Return the [x, y] coordinate for the center point of the cell that contains the specified text.  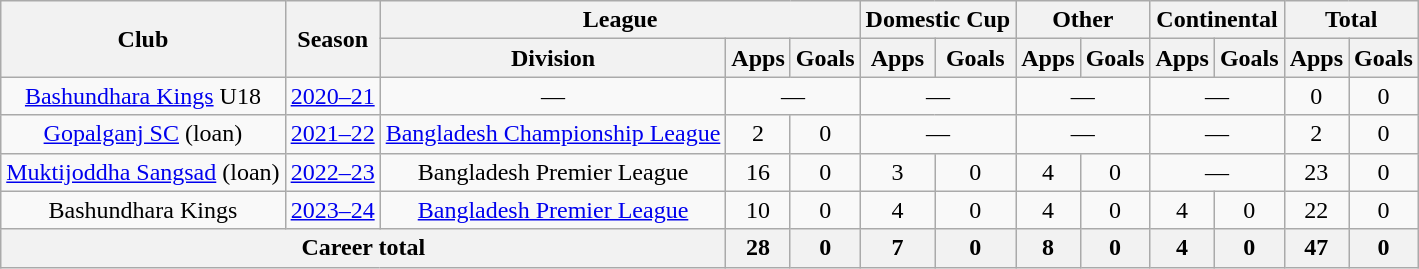
Season [332, 39]
23 [1316, 172]
28 [758, 248]
Total [1351, 20]
Career total [364, 248]
Muktijoddha Sangsad (loan) [143, 172]
League [620, 20]
2022–23 [332, 172]
2021–22 [332, 134]
7 [898, 248]
Club [143, 39]
Continental [1217, 20]
16 [758, 172]
Other [1083, 20]
Division [553, 58]
Domestic Cup [938, 20]
Gopalganj SC (loan) [143, 134]
Bashundhara Kings [143, 210]
47 [1316, 248]
10 [758, 210]
Bangladesh Championship League [553, 134]
8 [1048, 248]
22 [1316, 210]
2023–24 [332, 210]
Bashundhara Kings U18 [143, 96]
3 [898, 172]
2020–21 [332, 96]
